Extract the [x, y] coordinate from the center of the cell holding the provided text.  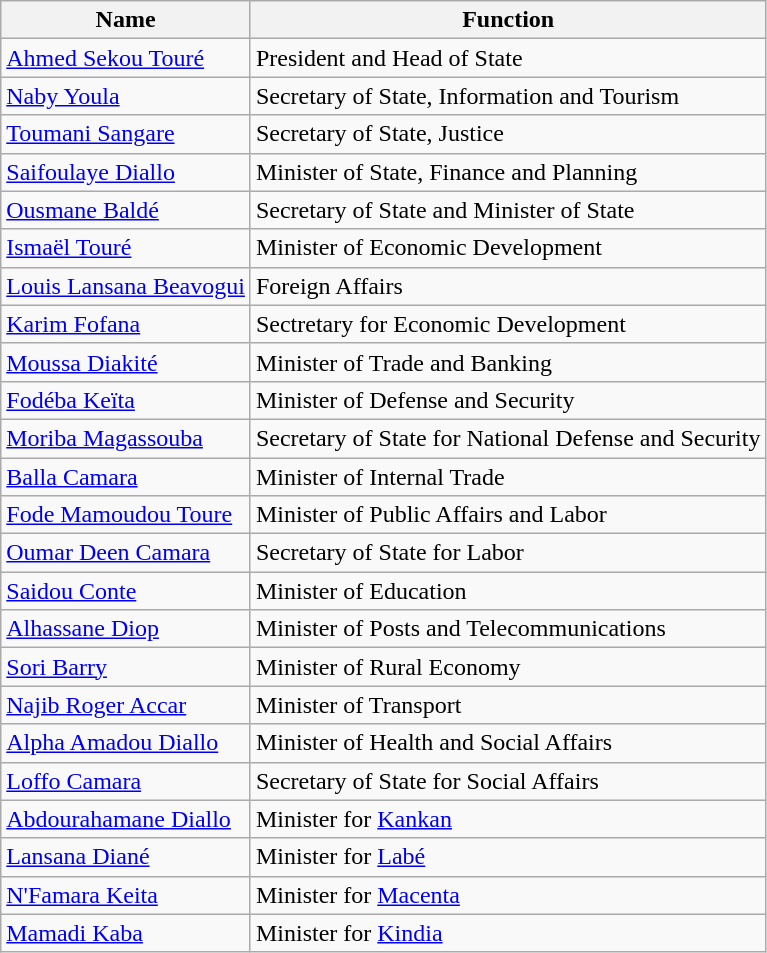
Alhassane Diop [126, 629]
Ismaël Touré [126, 248]
Najib Roger Accar [126, 705]
Secretary of State for National Defense and Security [508, 438]
Moussa Diakité [126, 362]
Minister for Labé [508, 857]
Fode Mamoudou Toure [126, 515]
Minister of Rural Economy [508, 667]
Saifoulaye Diallo [126, 172]
Secretary of State for Labor [508, 553]
Minister of Trade and Banking [508, 362]
Naby Youla [126, 96]
Name [126, 20]
Minister of Health and Social Affairs [508, 743]
Minister for Macenta [508, 895]
Minister of Internal Trade [508, 477]
Secretary of State, Justice [508, 134]
Minister of Transport [508, 705]
Minister for Kankan [508, 819]
Karim Fofana [126, 324]
Ahmed Sekou Touré [126, 58]
Foreign Affairs [508, 286]
Minister for Kindia [508, 933]
Oumar Deen Camara [126, 553]
Ousmane Baldé [126, 210]
Louis Lansana Beavogui [126, 286]
Minister of Public Affairs and Labor [508, 515]
Minister of Defense and Security [508, 400]
Alpha Amadou Diallo [126, 743]
Secretary of State for Social Affairs [508, 781]
Minister of Economic Development [508, 248]
N'Famara Keita [126, 895]
Saidou Conte [126, 591]
Fodéba Keïta [126, 400]
President and Head of State [508, 58]
Loffo Camara [126, 781]
Minister of State, Finance and Planning [508, 172]
Moriba Magassouba [126, 438]
Minister of Posts and Telecommunications [508, 629]
Lansana Diané [126, 857]
Secretary of State, Information and Tourism [508, 96]
Mamadi Kaba [126, 933]
Secretary of State and Minister of State [508, 210]
Balla Camara [126, 477]
Toumani Sangare [126, 134]
Function [508, 20]
Abdourahamane Diallo [126, 819]
Sectretary for Economic Development [508, 324]
Minister of Education [508, 591]
Sori Barry [126, 667]
